Provide the [X, Y] coordinate of the cell's center where the given text is located.  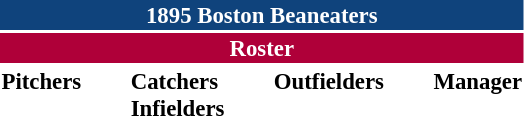
Roster [262, 48]
1895 Boston Beaneaters [262, 15]
